Output the (X, Y) coordinate of the center of the cell containing the given text.  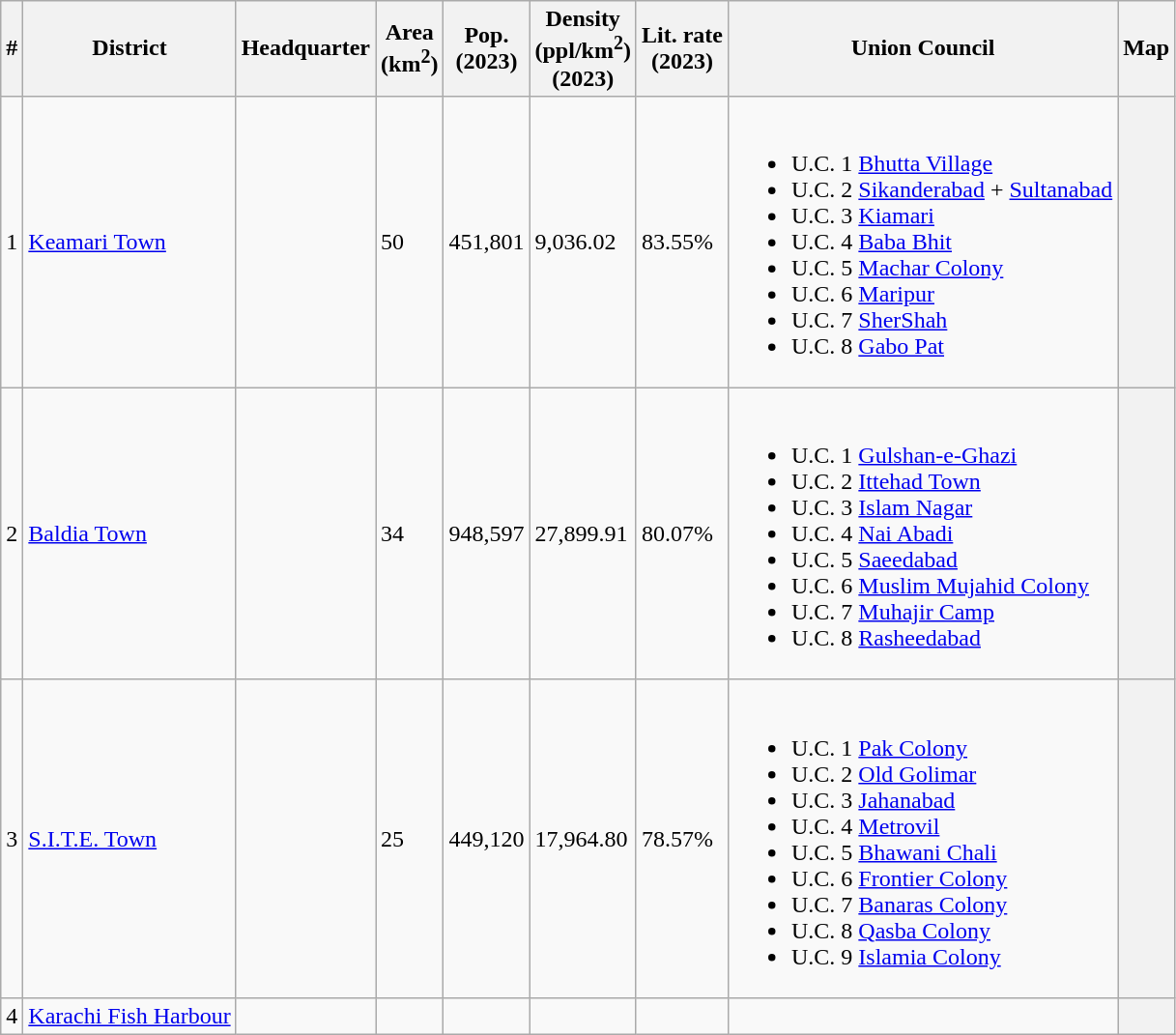
Lit. rate(2023) (682, 48)
Keamari Town (129, 242)
Area(km2) (410, 48)
# (12, 48)
78.57% (682, 839)
S.I.T.E. Town (129, 839)
25 (410, 839)
3 (12, 839)
Headquarter (305, 48)
17,964.80 (583, 839)
50 (410, 242)
Karachi Fish Harbour (129, 1016)
Baldia Town (129, 533)
9,036.02 (583, 242)
4 (12, 1016)
Union Council (922, 48)
Map (1146, 48)
Density(ppl/km2)(2023) (583, 48)
83.55% (682, 242)
Pop.(2023) (487, 48)
District (129, 48)
27,899.91 (583, 533)
449,120 (487, 839)
451,801 (487, 242)
34 (410, 533)
U.C. 1 Bhutta VillageU.C. 2 Sikanderabad + SultanabadU.C. 3 KiamariU.C. 4 Baba BhitU.C. 5 Machar ColonyU.C. 6 MaripurU.C. 7 SherShahU.C. 8 Gabo Pat (922, 242)
80.07% (682, 533)
948,597 (487, 533)
1 (12, 242)
2 (12, 533)
